Identify which cell holds the provided text, then report its (X, Y) central coordinate. 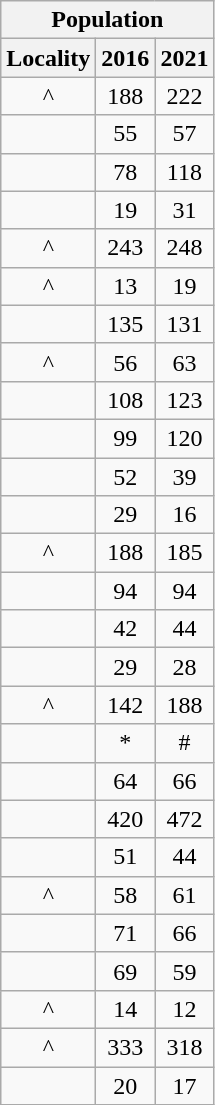
63 (184, 362)
78 (126, 172)
2021 (184, 58)
61 (184, 895)
55 (126, 134)
13 (126, 286)
16 (184, 515)
52 (126, 477)
14 (126, 1009)
31 (184, 210)
318 (184, 1047)
123 (184, 400)
58 (126, 895)
222 (184, 96)
135 (126, 324)
472 (184, 819)
Locality (48, 58)
42 (126, 629)
51 (126, 857)
# (184, 743)
39 (184, 477)
Population (108, 20)
142 (126, 705)
243 (126, 248)
56 (126, 362)
64 (126, 781)
185 (184, 553)
28 (184, 667)
120 (184, 438)
17 (184, 1085)
20 (126, 1085)
59 (184, 971)
118 (184, 172)
131 (184, 324)
2016 (126, 58)
108 (126, 400)
248 (184, 248)
99 (126, 438)
71 (126, 933)
57 (184, 134)
333 (126, 1047)
* (126, 743)
69 (126, 971)
420 (126, 819)
12 (184, 1009)
